Pinpoint the cell where the given text exists, returning its [x, y] midpoint coordinate. 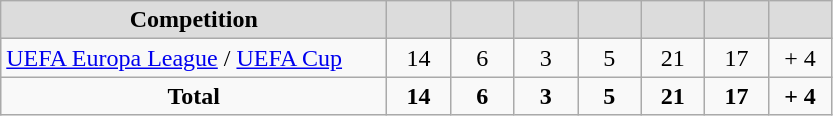
Total [194, 96]
Competition [194, 20]
UEFA Europa League / UEFA Cup [194, 58]
